Return (X, Y) of the center of cell containing provided text 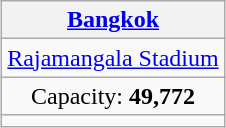
Bangkok (113, 20)
Rajamangala Stadium (113, 58)
Capacity: 49,772 (113, 96)
